Provide the [X, Y] coordinate of the cell's center where the given text is located.  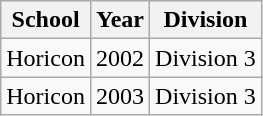
Year [120, 20]
2002 [120, 58]
School [46, 20]
2003 [120, 96]
Division [206, 20]
